Determine the (x, y) coordinate at the center of the cell enclosing the given text.  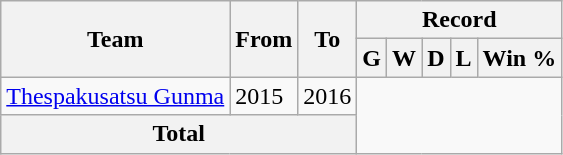
L (464, 58)
2015 (264, 96)
Win % (520, 58)
Thespakusatsu Gunma (116, 96)
W (404, 58)
G (372, 58)
2016 (328, 96)
From (264, 39)
To (328, 39)
D (436, 58)
Total (179, 134)
Record (460, 20)
Team (116, 39)
